Search for the cell housing the specified text and yield its (x, y) center coordinate. 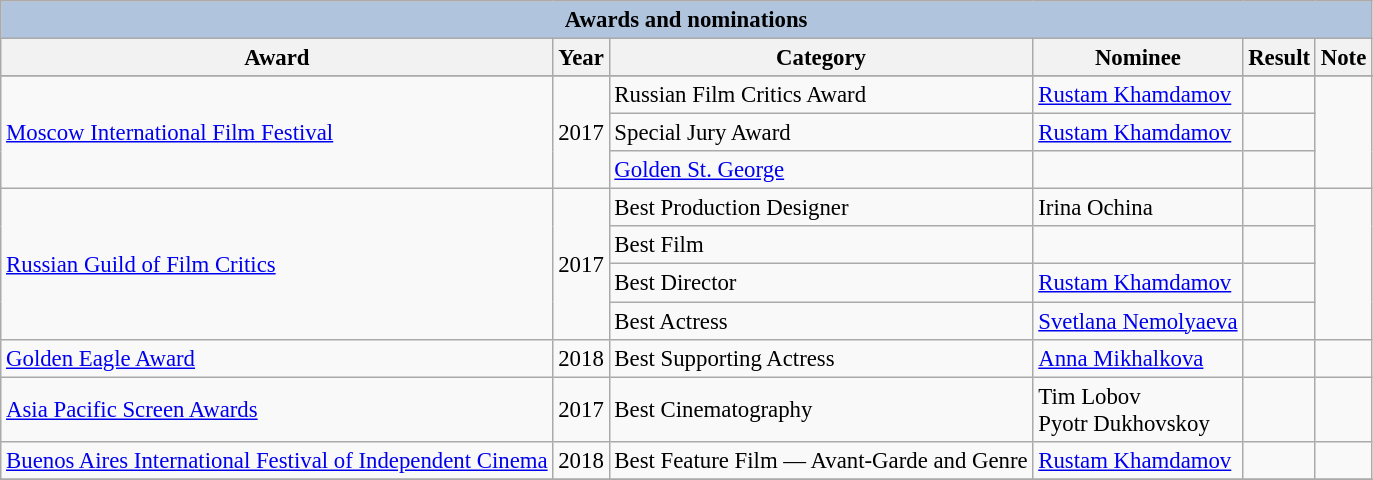
Best Supporting Actress (821, 358)
Golden St. George (821, 170)
Best Actress (821, 321)
Tim LobovPyotr Dukhovskoy (1138, 410)
Award (277, 58)
Nominee (1138, 58)
Moscow International Film Festival (277, 132)
Best Director (821, 283)
Svetlana Nemolyaeva (1138, 321)
Asia Pacific Screen Awards (277, 410)
Golden Eagle Award (277, 358)
Special Jury Award (821, 133)
Category (821, 58)
Buenos Aires International Festival of Independent Cinema (277, 460)
Anna Mikhalkova (1138, 358)
Russian Film Critics Award (821, 95)
Result (1280, 58)
Best Cinematography (821, 410)
Irina Ochina (1138, 208)
Note (1343, 58)
Russian Guild of Film Critics (277, 264)
Best Production Designer (821, 208)
Best Film (821, 245)
Awards and nominations (686, 20)
Year (581, 58)
Best Feature Film — Avant-Garde and Genre (821, 460)
